Search for the cell housing the specified text and yield its [x, y] center coordinate. 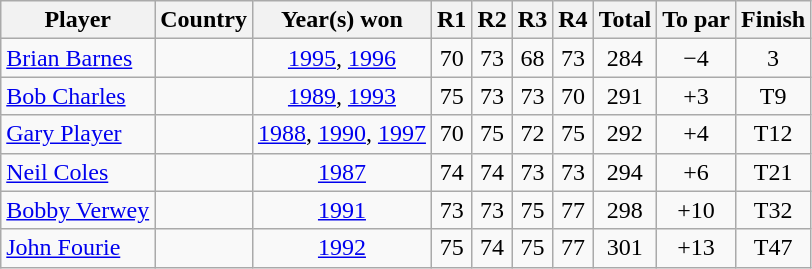
Neil Coles [78, 172]
Player [78, 20]
+4 [696, 134]
298 [625, 210]
1989, 1993 [342, 96]
Year(s) won [342, 20]
R1 [451, 20]
1995, 1996 [342, 58]
T12 [774, 134]
Country [204, 20]
68 [532, 58]
292 [625, 134]
284 [625, 58]
Bobby Verwey [78, 210]
John Fourie [78, 248]
Total [625, 20]
−4 [696, 58]
+13 [696, 248]
Brian Barnes [78, 58]
R2 [492, 20]
R4 [573, 20]
To par [696, 20]
1987 [342, 172]
R3 [532, 20]
+3 [696, 96]
+6 [696, 172]
301 [625, 248]
T47 [774, 248]
Gary Player [78, 134]
291 [625, 96]
1991 [342, 210]
1988, 1990, 1997 [342, 134]
T9 [774, 96]
294 [625, 172]
T32 [774, 210]
3 [774, 58]
T21 [774, 172]
1992 [342, 248]
Finish [774, 20]
Bob Charles [78, 96]
72 [532, 134]
+10 [696, 210]
